Provide the [x, y] coordinate of the cell's center where the given text is located.  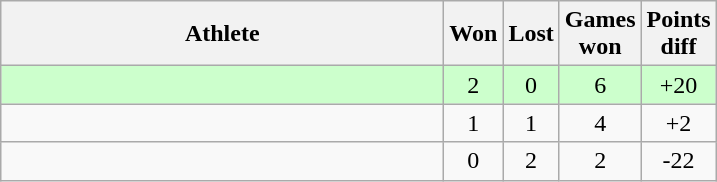
Pointsdiff [678, 34]
+2 [678, 123]
-22 [678, 161]
Lost [531, 34]
+20 [678, 85]
Athlete [222, 34]
4 [600, 123]
6 [600, 85]
Gameswon [600, 34]
Won [474, 34]
